Extract the (x, y) coordinate from the center of the cell holding the provided text.  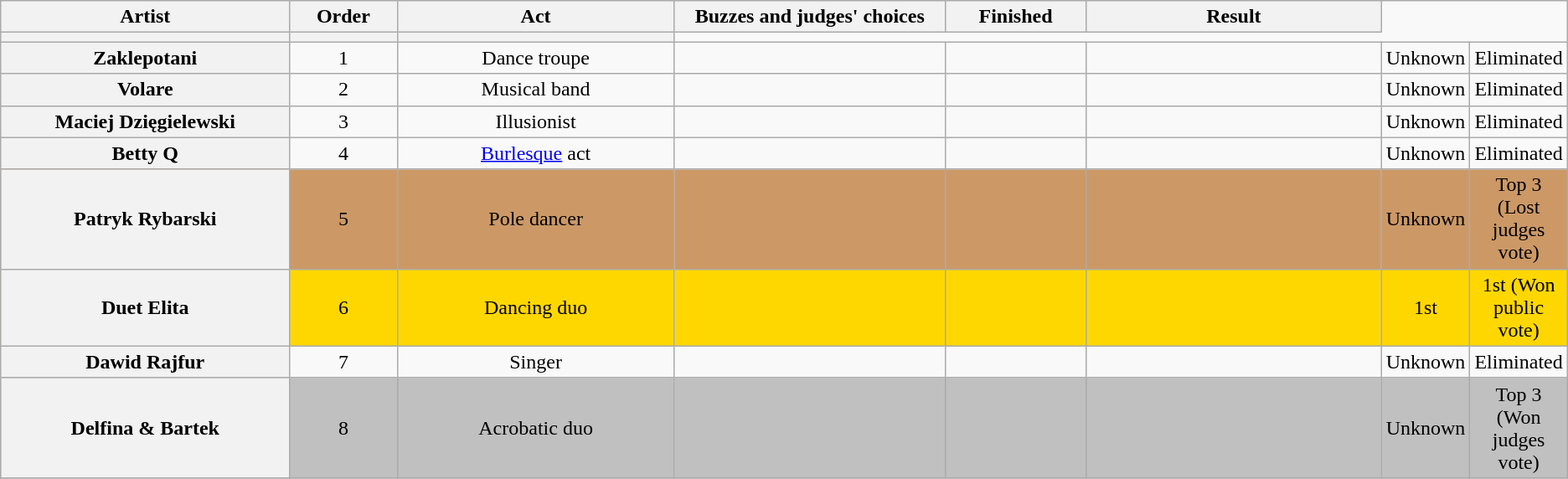
7 (343, 362)
Result (1234, 17)
3 (343, 121)
5 (343, 219)
Top 3 (Won judges vote) (1519, 427)
1st (Won public vote) (1519, 307)
4 (343, 153)
2 (343, 90)
Order (343, 17)
Musical band (536, 90)
Singer (536, 362)
1st (1426, 307)
Maciej Dzięgielewski (146, 121)
Duet Elita (146, 307)
Act (536, 17)
Delfina & Bartek (146, 427)
Artist (146, 17)
Buzzes and judges' choices (809, 17)
1 (343, 58)
Dance troupe (536, 58)
Finished (1015, 17)
Burlesque act (536, 153)
Acrobatic duo (536, 427)
Patryk Rybarski (146, 219)
Betty Q (146, 153)
8 (343, 427)
Volare (146, 90)
Dawid Rajfur (146, 362)
Illusionist (536, 121)
6 (343, 307)
Top 3 (Lost judges vote) (1519, 219)
Zaklepotani (146, 58)
Dancing duo (536, 307)
Pole dancer (536, 219)
